Capture the cell that displays the provided text and extract its [X, Y] central coordinate. 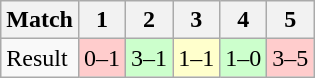
5 [290, 20]
3–1 [150, 58]
0–1 [102, 58]
1 [102, 20]
3–5 [290, 58]
1–1 [196, 58]
Match [40, 20]
2 [150, 20]
Result [40, 58]
1–0 [244, 58]
4 [244, 20]
3 [196, 20]
